Locate the cell with the specified text and output its (X, Y) center coordinate. 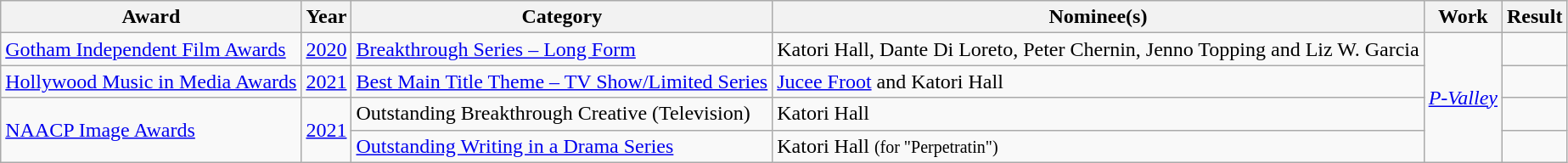
Breakthrough Series – Long Form (562, 49)
NAACP Image Awards (151, 130)
Jucee Froot and Katori Hall (1099, 81)
Hollywood Music in Media Awards (151, 81)
P-Valley (1463, 98)
Nominee(s) (1099, 17)
2020 (326, 49)
Gotham Independent Film Awards (151, 49)
Outstanding Writing in a Drama Series (562, 146)
Katori Hall, Dante Di Loreto, Peter Chernin, Jenno Topping and Liz W. Garcia (1099, 49)
Result (1535, 17)
Outstanding Breakthrough Creative (Television) (562, 114)
Katori Hall (for "Perpetratin") (1099, 146)
Year (326, 17)
Best Main Title Theme – TV Show/Limited Series (562, 81)
Award (151, 17)
Category (562, 17)
Katori Hall (1099, 114)
Work (1463, 17)
